Locate the cell with the specified text and output its [x, y] center coordinate. 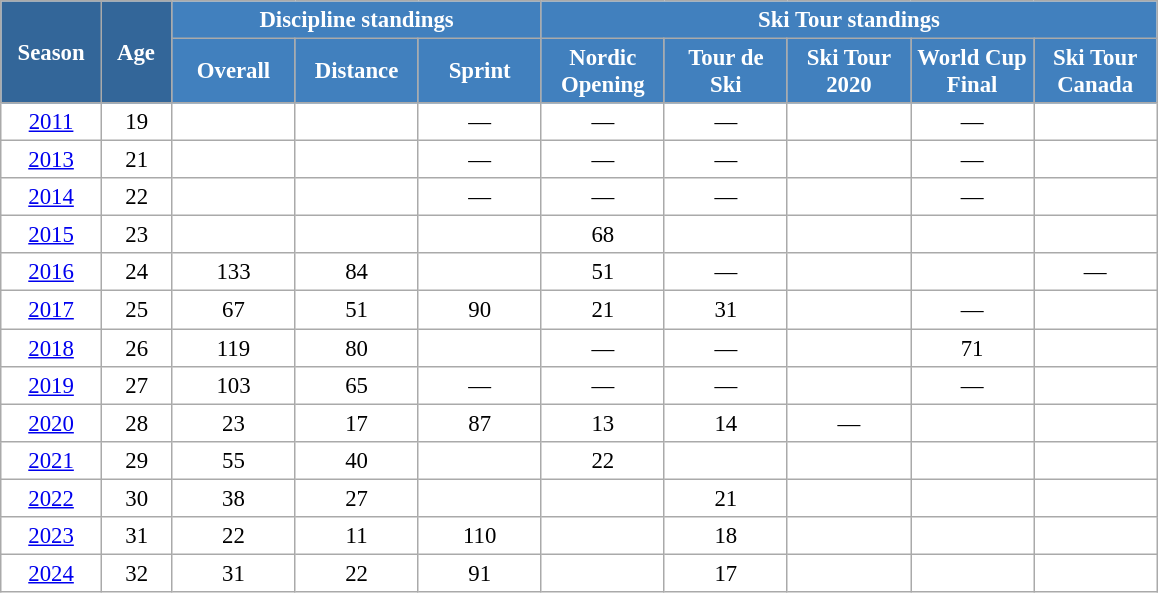
68 [602, 235]
25 [136, 310]
11 [356, 536]
2011 [52, 122]
32 [136, 573]
30 [136, 498]
91 [480, 573]
90 [480, 310]
Ski TourCanada [1096, 72]
87 [480, 423]
84 [356, 273]
2020 [52, 423]
65 [356, 385]
38 [234, 498]
2021 [52, 460]
28 [136, 423]
2023 [52, 536]
Season [52, 52]
14 [726, 423]
19 [136, 122]
24 [136, 273]
2024 [52, 573]
Discipline standings [356, 20]
Distance [356, 72]
71 [972, 348]
2015 [52, 235]
Age [136, 52]
2013 [52, 160]
110 [480, 536]
40 [356, 460]
119 [234, 348]
Overall [234, 72]
67 [234, 310]
2019 [52, 385]
2018 [52, 348]
Tour deSki [726, 72]
2014 [52, 197]
2022 [52, 498]
Sprint [480, 72]
26 [136, 348]
2016 [52, 273]
133 [234, 273]
Ski Tour2020 [848, 72]
Ski Tour standings [848, 20]
29 [136, 460]
13 [602, 423]
World CupFinal [972, 72]
18 [726, 536]
55 [234, 460]
80 [356, 348]
103 [234, 385]
2017 [52, 310]
NordicOpening [602, 72]
